From the cell containing the given text, extract its center point as (x, y) coordinate. 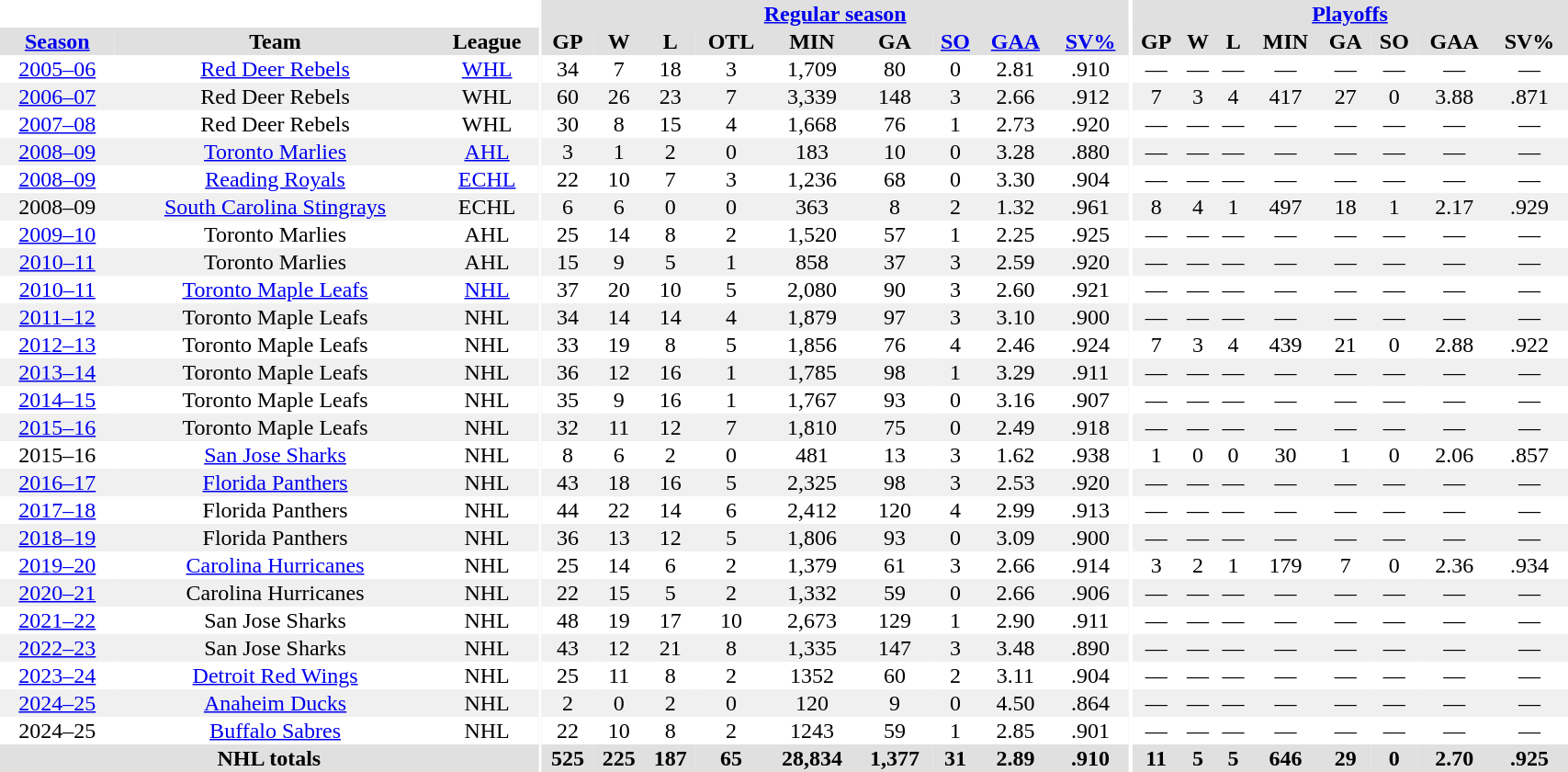
3.10 (1016, 317)
.924 (1091, 345)
68 (895, 179)
2007–08 (57, 124)
.921 (1091, 289)
1,810 (812, 427)
.913 (1091, 510)
2017–18 (57, 510)
3.09 (1016, 538)
2.49 (1016, 427)
2022–23 (57, 648)
525 (568, 758)
90 (895, 289)
183 (812, 152)
28,834 (812, 758)
2.06 (1455, 455)
.871 (1530, 96)
.906 (1091, 593)
1,236 (812, 179)
1,785 (812, 372)
2.85 (1016, 731)
1,767 (812, 400)
.918 (1091, 427)
Playoffs (1350, 14)
2013–14 (57, 372)
Team (276, 41)
29 (1346, 758)
1,377 (895, 758)
.914 (1091, 565)
3.88 (1455, 96)
129 (895, 620)
2.99 (1016, 510)
147 (895, 648)
1,709 (812, 69)
2018–19 (57, 538)
2020–21 (57, 593)
33 (568, 345)
.857 (1530, 455)
31 (955, 758)
646 (1286, 758)
2019–20 (57, 565)
.929 (1530, 207)
23 (671, 96)
.864 (1091, 703)
2.90 (1016, 620)
3.28 (1016, 152)
65 (731, 758)
.938 (1091, 455)
2016–17 (57, 482)
417 (1286, 96)
148 (895, 96)
.901 (1091, 731)
225 (619, 758)
.907 (1091, 400)
South Carolina Stingrays (276, 207)
1243 (812, 731)
2.70 (1455, 758)
2.53 (1016, 482)
1,806 (812, 538)
2,673 (812, 620)
2009–10 (57, 234)
75 (895, 427)
44 (568, 510)
3.48 (1016, 648)
187 (671, 758)
48 (568, 620)
Season (57, 41)
1352 (812, 675)
1,520 (812, 234)
2.36 (1455, 565)
3.16 (1016, 400)
Buffalo Sabres (276, 731)
NHL totals (269, 758)
2.73 (1016, 124)
2.89 (1016, 758)
97 (895, 317)
Anaheim Ducks (276, 703)
4.50 (1016, 703)
2.59 (1016, 262)
2,325 (812, 482)
2012–13 (57, 345)
.922 (1530, 345)
2023–24 (57, 675)
OTL (731, 41)
2.46 (1016, 345)
363 (812, 207)
20 (619, 289)
35 (568, 400)
497 (1286, 207)
3,339 (812, 96)
2,412 (812, 510)
1,332 (812, 593)
.912 (1091, 96)
1,668 (812, 124)
179 (1286, 565)
2.81 (1016, 69)
3.30 (1016, 179)
2.60 (1016, 289)
27 (1346, 96)
.890 (1091, 648)
2014–15 (57, 400)
League (487, 41)
1,856 (812, 345)
61 (895, 565)
32 (568, 427)
439 (1286, 345)
57 (895, 234)
1.32 (1016, 207)
2006–07 (57, 96)
1,379 (812, 565)
2005–06 (57, 69)
17 (671, 620)
3.29 (1016, 372)
1,879 (812, 317)
2.25 (1016, 234)
2.17 (1455, 207)
2011–12 (57, 317)
Reading Royals (276, 179)
1,335 (812, 648)
2021–22 (57, 620)
858 (812, 262)
80 (895, 69)
26 (619, 96)
1.62 (1016, 455)
2,080 (812, 289)
.961 (1091, 207)
.934 (1530, 565)
Detroit Red Wings (276, 675)
Regular season (835, 14)
2.88 (1455, 345)
.880 (1091, 152)
481 (812, 455)
3.11 (1016, 675)
